Return (x, y) of the center of cell containing provided text 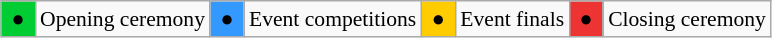
Closing ceremony (687, 19)
Opening ceremony (122, 19)
Event competitions (332, 19)
Event finals (512, 19)
